For the text-containing cell, return its midpoint in (X, Y) coordinate format. 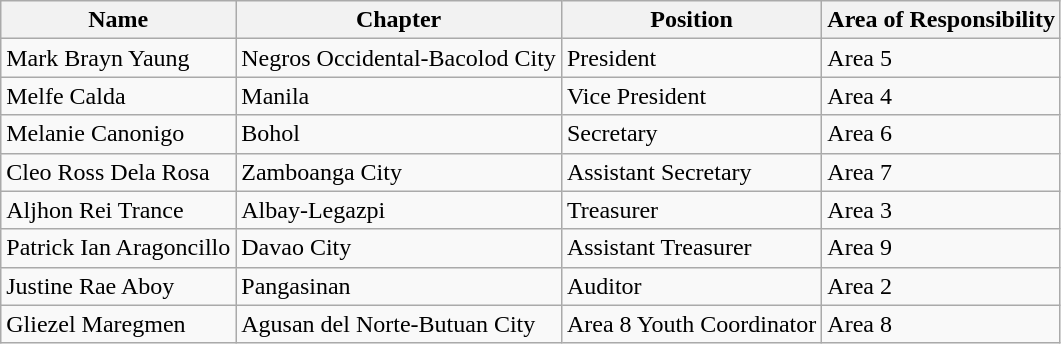
Patrick Ian Aragoncillo (118, 248)
Area 4 (942, 96)
Treasurer (691, 210)
Justine Rae Aboy (118, 286)
Area 8 Youth Coordinator (691, 324)
Gliezel Maregmen (118, 324)
Area 9 (942, 248)
Agusan del Norte-Butuan City (399, 324)
Secretary (691, 134)
Vice President (691, 96)
Assistant Treasurer (691, 248)
Melfe Calda (118, 96)
Pangasinan (399, 286)
Position (691, 20)
Name (118, 20)
Bohol (399, 134)
Negros Occidental-Bacolod City (399, 58)
Area 2 (942, 286)
Assistant Secretary (691, 172)
Mark Brayn Yaung (118, 58)
Auditor (691, 286)
Area of Responsibility (942, 20)
Albay-Legazpi (399, 210)
Chapter (399, 20)
Area 5 (942, 58)
Zamboanga City (399, 172)
Manila (399, 96)
Area 3 (942, 210)
Melanie Canonigo (118, 134)
Aljhon Rei Trance (118, 210)
Davao City (399, 248)
Cleo Ross Dela Rosa (118, 172)
President (691, 58)
Area 7 (942, 172)
Area 6 (942, 134)
Area 8 (942, 324)
